Determine the [x, y] coordinate at the center of the cell enclosing the given text.  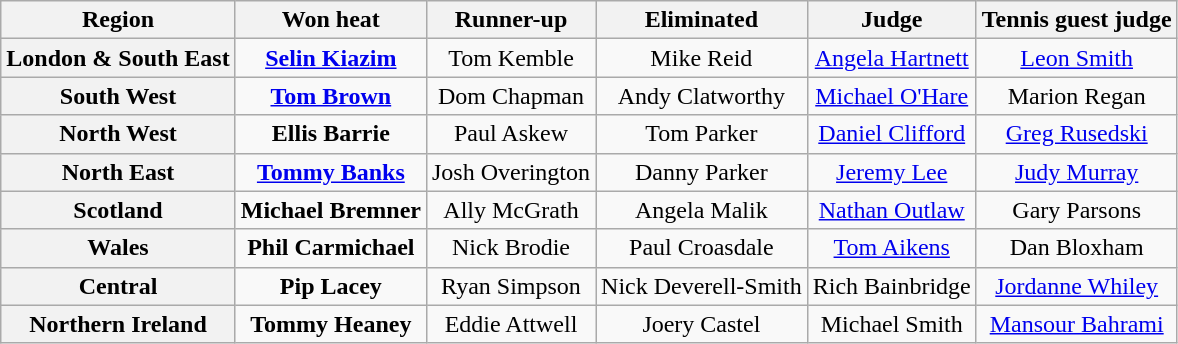
Region [118, 20]
Michael Smith [892, 324]
Northern Ireland [118, 324]
Michael O'Hare [892, 96]
Central [118, 286]
Mike Reid [702, 58]
Tom Brown [330, 96]
Paul Askew [510, 134]
Paul Croasdale [702, 248]
Judge [892, 20]
Nathan Outlaw [892, 210]
Daniel Clifford [892, 134]
Dom Chapman [510, 96]
Mansour Bahrami [1076, 324]
Jordanne Whiley [1076, 286]
Tom Parker [702, 134]
Marion Regan [1076, 96]
Pip Lacey [330, 286]
Greg Rusedski [1076, 134]
Tennis guest judge [1076, 20]
Angela Hartnett [892, 58]
North West [118, 134]
Dan Bloxham [1076, 248]
South West [118, 96]
Tommy Banks [330, 172]
Won heat [330, 20]
Nick Deverell-Smith [702, 286]
Jeremy Lee [892, 172]
Phil Carmichael [330, 248]
Judy Murray [1076, 172]
Michael Bremner [330, 210]
Selin Kiazim [330, 58]
Josh Overington [510, 172]
Angela Malik [702, 210]
North East [118, 172]
Joery Castel [702, 324]
Scotland [118, 210]
Runner-up [510, 20]
Tom Aikens [892, 248]
Gary Parsons [1076, 210]
Leon Smith [1076, 58]
London & South East [118, 58]
Rich Bainbridge [892, 286]
Andy Clatworthy [702, 96]
Eddie Attwell [510, 324]
Nick Brodie [510, 248]
Ryan Simpson [510, 286]
Wales [118, 248]
Ally McGrath [510, 210]
Danny Parker [702, 172]
Eliminated [702, 20]
Tommy Heaney [330, 324]
Ellis Barrie [330, 134]
Tom Kemble [510, 58]
